Capture the cell that displays the provided text and extract its (x, y) central coordinate. 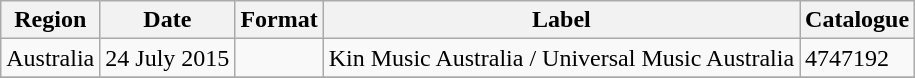
Region (50, 20)
24 July 2015 (168, 58)
Kin Music Australia / Universal Music Australia (561, 58)
Label (561, 20)
Date (168, 20)
Catalogue (858, 20)
4747192 (858, 58)
Format (279, 20)
Australia (50, 58)
